Provide the (X, Y) coordinate of the cell's center where the given text is located.  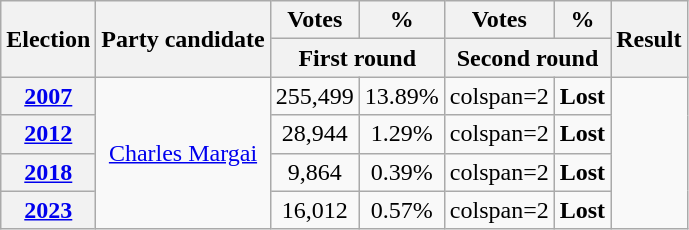
9,864 (314, 172)
0.57% (402, 210)
2023 (48, 210)
0.39% (402, 172)
Charles Margai (183, 153)
2012 (48, 134)
1.29% (402, 134)
Election (48, 39)
Second round (527, 58)
16,012 (314, 210)
Party candidate (183, 39)
Result (649, 39)
28,944 (314, 134)
255,499 (314, 96)
2007 (48, 96)
2018 (48, 172)
13.89% (402, 96)
First round (357, 58)
